For the text-containing cell, return its midpoint in (x, y) coordinate format. 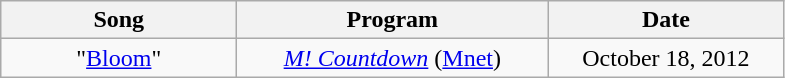
Program (392, 20)
October 18, 2012 (666, 58)
Date (666, 20)
Song (119, 20)
M! Countdown (Mnet) (392, 58)
"Bloom" (119, 58)
